Determine the (x, y) coordinate at the center of the cell enclosing the given text.  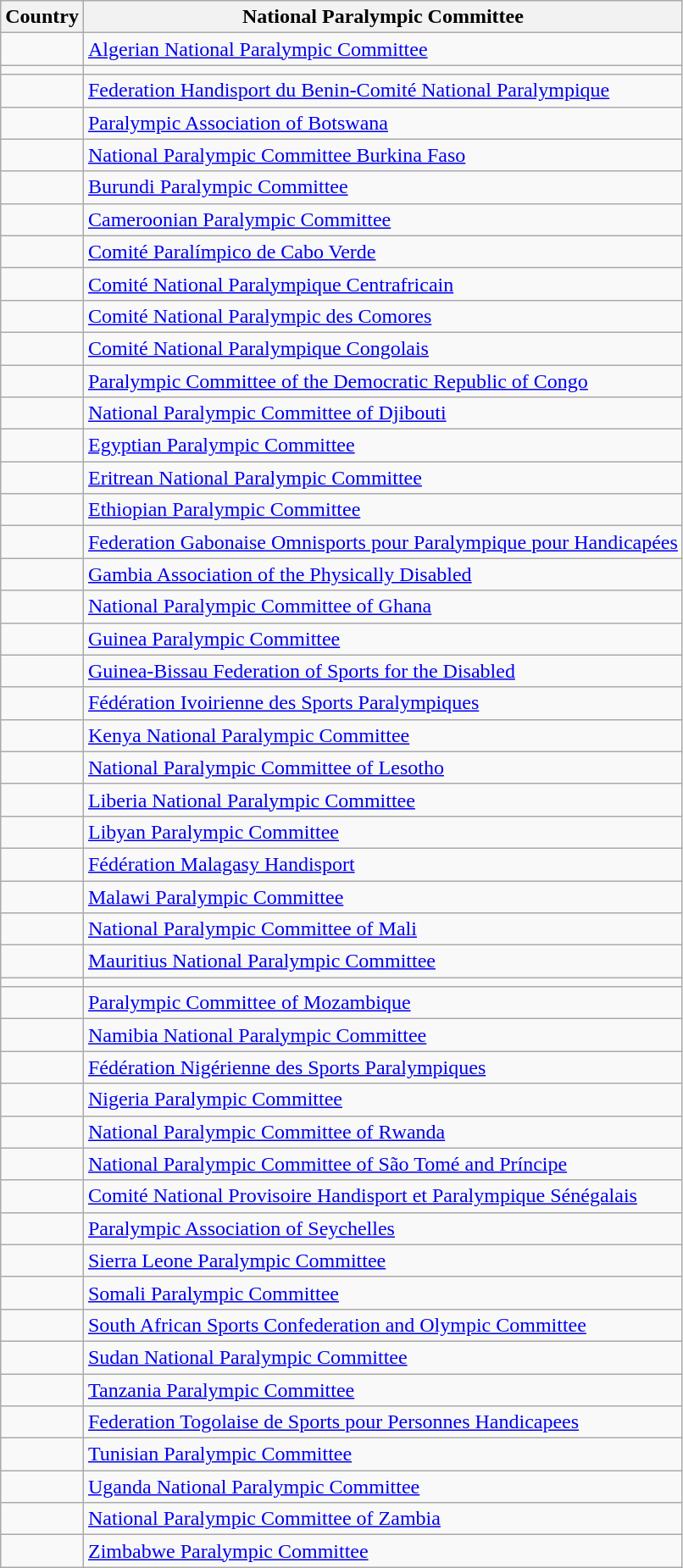
National Paralympic Committee of Djibouti (383, 413)
Sudan National Paralympic Committee (383, 1357)
Eritrean National Paralympic Committee (383, 478)
Kenya National Paralympic Committee (383, 735)
Comité National Provisoire Handisport et Paralympique Sénégalais (383, 1196)
National Paralympic Committee of Mali (383, 929)
Guinea-Bissau Federation of Sports for the Disabled (383, 671)
Country (42, 17)
Paralympic Committee of the Democratic Republic of Congo (383, 380)
Uganda National Paralympic Committee (383, 1487)
Comité Paralímpico de Cabo Verde (383, 252)
Fédération Ivoirienne des Sports Paralympiques (383, 703)
Tanzania Paralympic Committee (383, 1390)
National Paralympic Committee (383, 17)
National Paralympic Committee of Ghana (383, 607)
Federation Gabonaise Omnisports pour Paralympique pour Handicapées (383, 542)
Ethiopian Paralympic Committee (383, 510)
Libyan Paralympic Committee (383, 832)
Comité National Paralympique Centrafricain (383, 284)
Comité National Paralympique Congolais (383, 348)
Somali Paralympic Committee (383, 1293)
Egyptian Paralympic Committee (383, 446)
Liberia National Paralympic Committee (383, 800)
Malawi Paralympic Committee (383, 897)
National Paralympic Committee of São Tomé and Príncipe (383, 1164)
National Paralympic Committee Burkina Faso (383, 155)
Comité National Paralympic des Comores (383, 316)
Fédération Nigérienne des Sports Paralympiques (383, 1067)
Algerian National Paralympic Committee (383, 49)
Zimbabwe Paralympic Committee (383, 1551)
Burundi Paralympic Committee (383, 187)
Federation Handisport du Benin-Comité National Paralympique (383, 91)
National Paralympic Committee of Lesotho (383, 767)
Paralympic Committee of Mozambique (383, 1003)
Paralympic Association of Seychelles (383, 1228)
Cameroonian Paralympic Committee (383, 219)
Gambia Association of the Physically Disabled (383, 574)
Sierra Leone Paralympic Committee (383, 1260)
Namibia National Paralympic Committee (383, 1035)
Nigeria Paralympic Committee (383, 1100)
Fédération Malagasy Handisport (383, 864)
South African Sports Confederation and Olympic Committee (383, 1325)
National Paralympic Committee of Rwanda (383, 1132)
Guinea Paralympic Committee (383, 639)
Mauritius National Paralympic Committee (383, 961)
National Paralympic Committee of Zambia (383, 1519)
Tunisian Paralympic Committee (383, 1454)
Federation Togolaise de Sports pour Personnes Handicapees (383, 1422)
Paralympic Association of Botswana (383, 123)
